Find where the given text appears and provide that cell's center as [x, y] coordinate. 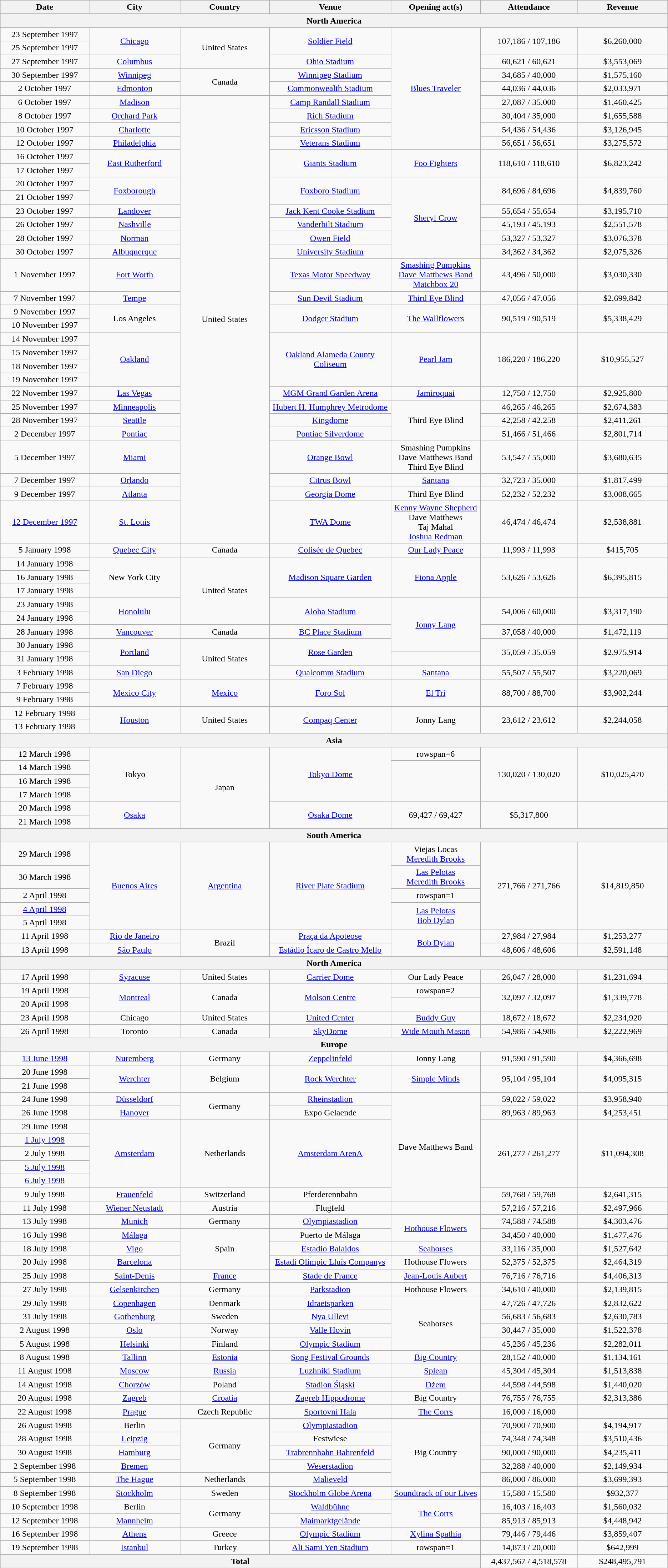
Austria [225, 1208]
29 March 1998 [45, 854]
Pearl Jam [435, 359]
$3,859,407 [623, 1534]
$1,477,476 [623, 1235]
6 July 1998 [45, 1181]
$2,641,315 [623, 1194]
$1,440,020 [623, 1385]
16 September 1998 [45, 1534]
Vanderbilt Stadium [330, 225]
Mannheim [135, 1520]
$4,235,411 [623, 1452]
27,087 / 35,000 [529, 102]
17 January 1998 [45, 591]
Rio de Janeiro [135, 936]
12 February 1998 [45, 713]
Fiona Apple [435, 577]
1 July 1998 [45, 1140]
Russia [225, 1371]
20 April 1998 [45, 1004]
48,606 / 48,606 [529, 950]
Maimarktgelände [330, 1520]
Qualcomm Stadium [330, 672]
$2,075,326 [623, 252]
Orchard Park [135, 116]
46,265 / 46,265 [529, 407]
Soundtrack of our Lives [435, 1493]
21 March 1998 [45, 822]
30 September 1997 [45, 75]
Foxborough [135, 191]
Tempe [135, 298]
Stade de France [330, 1276]
88,700 / 88,700 [529, 693]
9 December 1997 [45, 494]
Zeppelinfeld [330, 1058]
9 November 1997 [45, 312]
Estádio Ícaro de Castro Mello [330, 950]
Smashing PumpkinsDave Matthews BandMatchbox 20 [435, 275]
Xylina Spathia [435, 1534]
26 October 1997 [45, 225]
United Center [330, 1018]
Las Vegas [135, 393]
$3,030,330 [623, 275]
Japan [225, 788]
8 October 1997 [45, 116]
12 December 1997 [45, 522]
8 August 1998 [45, 1357]
20 June 1998 [45, 1072]
Czech Republic [225, 1412]
East Rutherford [135, 163]
30 August 1998 [45, 1452]
Charlotte [135, 129]
19 April 1998 [45, 990]
Moscow [135, 1371]
17 October 1997 [45, 170]
23 April 1998 [45, 1018]
2 December 1997 [45, 434]
$2,591,148 [623, 950]
$3,195,710 [623, 211]
12 March 1998 [45, 754]
Malieveld [330, 1479]
$4,406,313 [623, 1276]
Miami [135, 457]
$4,194,917 [623, 1425]
Tallinn [135, 1357]
City [135, 7]
19 November 1997 [45, 379]
Jean-Louis Aubert [435, 1276]
Syracuse [135, 977]
86,000 / 86,000 [529, 1479]
2 September 1998 [45, 1466]
10 October 1997 [45, 129]
$4,095,315 [623, 1079]
Georgia Dome [330, 494]
33,116 / 35,000 [529, 1249]
Athens [135, 1534]
Columbus [135, 61]
Las PelotasBob Dylan [435, 916]
20 July 1998 [45, 1262]
$6,395,815 [623, 577]
Honolulu [135, 611]
Pontiac Silverdome [330, 434]
26 June 1998 [45, 1113]
4,437,567 / 4,518,578 [529, 1561]
1 November 1997 [45, 275]
Fort Worth [135, 275]
$2,538,881 [623, 522]
14,873 / 20,000 [529, 1547]
$3,699,393 [623, 1479]
13 June 1998 [45, 1058]
Jack Kent Cooke Stadium [330, 211]
34,362 / 34,362 [529, 252]
Estadi Olímpic Lluís Companys [330, 1262]
14 August 1998 [45, 1385]
rowspan=2 [435, 990]
107,186 / 107,186 [529, 41]
Pontiac [135, 434]
Zagreb Hippodrome [330, 1398]
Foxboro Stadium [330, 191]
12 September 1998 [45, 1520]
$3,126,945 [623, 129]
Song Festival Grounds [330, 1357]
44,598 / 44,598 [529, 1385]
23 October 1997 [45, 211]
Veterans Stadium [330, 143]
Carrier Dome [330, 977]
Istanbul [135, 1547]
$4,253,451 [623, 1113]
Buddy Guy [435, 1018]
85,913 / 85,913 [529, 1520]
San Diego [135, 672]
45,236 / 45,236 [529, 1344]
$2,551,578 [623, 225]
Tokyo [135, 774]
$3,008,665 [623, 494]
$2,832,622 [623, 1303]
34,685 / 40,000 [529, 75]
Foo Fighters [435, 163]
53,547 / 55,000 [529, 457]
Tokyo Dome [330, 774]
TWA Dome [330, 522]
130,020 / 130,020 [529, 774]
15 November 1997 [45, 352]
Texas Motor Speedway [330, 275]
São Paulo [135, 950]
28 January 1998 [45, 631]
17 March 1998 [45, 795]
89,963 / 89,963 [529, 1113]
$1,231,694 [623, 977]
5 December 1997 [45, 457]
Luzhniki Stadium [330, 1371]
$2,033,971 [623, 89]
Ohio Stadium [330, 61]
Turkey [225, 1547]
Dave Matthews Band [435, 1146]
2 April 1998 [45, 895]
$2,925,800 [623, 393]
54,436 / 54,436 [529, 129]
16,403 / 16,403 [529, 1507]
55,654 / 55,654 [529, 211]
Croatia [225, 1398]
Winnipeg Stadium [330, 75]
Commonwealth Stadium [330, 89]
5 January 1998 [45, 550]
Ericsson Stadium [330, 129]
59,768 / 59,768 [529, 1194]
Toronto [135, 1031]
Compaq Center [330, 720]
17 April 1998 [45, 977]
$3,275,572 [623, 143]
University Stadium [330, 252]
Albuquerque [135, 252]
74,588 / 74,588 [529, 1221]
28 August 1998 [45, 1439]
Kenny Wayne ShepherdDave MatthewsTaj MahalJoshua Redman [435, 522]
Rock Werchter [330, 1079]
261,277 / 261,277 [529, 1153]
Owen Field [330, 238]
34,610 / 40,000 [529, 1289]
$3,220,069 [623, 672]
3 February 1998 [45, 672]
France [225, 1276]
23 January 1998 [45, 604]
Gothenburg [135, 1316]
Country [225, 7]
28 November 1997 [45, 420]
30,447 / 35,000 [529, 1330]
29 July 1998 [45, 1303]
Barcelona [135, 1262]
Idraetsparken [330, 1303]
rowspan=6 [435, 754]
Camp Randall Stadium [330, 102]
Hamburg [135, 1452]
$2,674,383 [623, 407]
Hubert H. Humphrey Metrodome [330, 407]
$3,317,190 [623, 611]
16,000 / 16,000 [529, 1412]
Trabrennbahn Bahrenfeld [330, 1452]
Asia [334, 740]
Estonia [225, 1357]
Attendance [529, 7]
$1,339,778 [623, 997]
$1,527,642 [623, 1249]
Date [45, 7]
Rich Stadium [330, 116]
21 October 1997 [45, 197]
Oakland [135, 359]
Prague [135, 1412]
76,755 / 76,755 [529, 1398]
Sheryl Crow [435, 218]
$3,510,436 [623, 1439]
6 October 1997 [45, 102]
7 December 1997 [45, 480]
79,446 / 79,446 [529, 1534]
Giants Stadium [330, 163]
Opening act(s) [435, 7]
Brazil [225, 943]
Norway [225, 1330]
Valle Hovin [330, 1330]
25 September 1997 [45, 48]
5 September 1998 [45, 1479]
Málaga [135, 1235]
28,152 / 40,000 [529, 1357]
Atlanta [135, 494]
Orange Bowl [330, 457]
Flugfeld [330, 1208]
$3,076,378 [623, 238]
Citrus Bowl [330, 480]
Spain [225, 1249]
$1,253,277 [623, 936]
Sportovní Hala [330, 1412]
Quebec City [135, 550]
The Wallflowers [435, 318]
Vigo [135, 1249]
Smashing PumpkinsDave Matthews BandThird Eye Blind [435, 457]
5 April 1998 [45, 923]
Chorzów [135, 1385]
Los Angeles [135, 318]
52,232 / 52,232 [529, 494]
Kingdome [330, 420]
Denmark [225, 1303]
32,723 / 35,000 [529, 480]
$1,134,161 [623, 1357]
$1,575,160 [623, 75]
Houston [135, 720]
11,993 / 11,993 [529, 550]
Stockholm [135, 1493]
16 March 1998 [45, 781]
91,590 / 91,590 [529, 1058]
Jamiroquai [435, 393]
Blues Traveler [435, 89]
$1,513,838 [623, 1371]
18 November 1997 [45, 366]
Greece [225, 1534]
$3,680,635 [623, 457]
20 October 1997 [45, 184]
Switzerland [225, 1194]
$6,823,242 [623, 163]
13 April 1998 [45, 950]
26 April 1998 [45, 1031]
El Tri [435, 693]
27 July 1998 [45, 1289]
57,216 / 57,216 [529, 1208]
$1,522,378 [623, 1330]
16 January 1998 [45, 577]
$2,411,261 [623, 420]
186,220 / 186,220 [529, 359]
90,519 / 90,519 [529, 318]
26,047 / 28,000 [529, 977]
95,104 / 95,104 [529, 1079]
Estadio Balaídos [330, 1249]
Orlando [135, 480]
$2,699,842 [623, 298]
Praça da Apoteose [330, 936]
Leipzig [135, 1439]
59,022 / 59,022 [529, 1099]
7 November 1997 [45, 298]
Rheinstadion [330, 1099]
47,726 / 47,726 [529, 1303]
Weserstadion [330, 1466]
56,651 / 56,651 [529, 143]
Montreal [135, 997]
7 February 1998 [45, 686]
54,986 / 54,986 [529, 1031]
9 July 1998 [45, 1194]
30 March 1998 [45, 877]
24 January 1998 [45, 618]
47,056 / 47,056 [529, 298]
Nashville [135, 225]
2 October 1997 [45, 89]
25 July 1998 [45, 1276]
10 November 1997 [45, 325]
12 October 1997 [45, 143]
Edmonton [135, 89]
24 June 1998 [45, 1099]
Norman [135, 238]
Sun Devil Stadium [330, 298]
$4,448,942 [623, 1520]
12,750 / 12,750 [529, 393]
5 August 1998 [45, 1344]
23 September 1997 [45, 34]
32,097 / 32,097 [529, 997]
Werchter [135, 1079]
Venue [330, 7]
16 July 1998 [45, 1235]
30,404 / 35,000 [529, 116]
13 February 1998 [45, 727]
Rose Garden [330, 652]
Parkstadion [330, 1289]
The Hague [135, 1479]
Ali Sami Yen Stadium [330, 1547]
Argentina [225, 886]
271,766 / 271,766 [529, 886]
Stadion Śląski [330, 1385]
$2,801,714 [623, 434]
Helsinki [135, 1344]
16 October 1997 [45, 156]
Munich [135, 1221]
18 July 1998 [45, 1249]
Winnipeg [135, 75]
5 July 1998 [45, 1167]
Pferderennbahn [330, 1194]
Simple Minds [435, 1079]
$4,839,760 [623, 191]
76,716 / 76,716 [529, 1276]
Amsterdam [135, 1153]
$415,705 [623, 550]
Copenhagen [135, 1303]
70,900 / 70,900 [529, 1425]
26 August 1998 [45, 1425]
Amsterdam ArenA [330, 1153]
New York City [135, 577]
118,610 / 118,610 [529, 163]
$2,139,815 [623, 1289]
Viejas LocasMeredith Brooks [435, 854]
60,621 / 60,621 [529, 61]
31 January 1998 [45, 659]
Wiener Neustadt [135, 1208]
$2,149,934 [623, 1466]
54,006 / 60,000 [529, 611]
13 July 1998 [45, 1221]
Saint-Denis [135, 1276]
$2,975,914 [623, 652]
Total [241, 1561]
43,496 / 50,000 [529, 275]
22 August 1998 [45, 1412]
$5,317,800 [529, 815]
$3,553,069 [623, 61]
$1,560,032 [623, 1507]
45,193 / 45,193 [529, 225]
$2,630,783 [623, 1316]
$3,902,244 [623, 693]
20 March 1998 [45, 808]
$2,234,920 [623, 1018]
11 April 1998 [45, 936]
69,427 / 69,427 [435, 815]
Europe [334, 1045]
Vancouver [135, 631]
44,036 / 44,036 [529, 89]
Splean [435, 1371]
Hanover [135, 1113]
2 August 1998 [45, 1330]
Frauenfeld [135, 1194]
46,474 / 46,474 [529, 522]
53,327 / 53,327 [529, 238]
Puerto de Málaga [330, 1235]
Colisée de Quebec [330, 550]
Madison Square Garden [330, 577]
Portland [135, 652]
55,507 / 55,507 [529, 672]
South America [334, 835]
Wide Mouth Mason [435, 1031]
14 November 1997 [45, 339]
Stockholm Globe Arena [330, 1493]
Düsseldorf [135, 1099]
$2,244,058 [623, 720]
$10,025,470 [623, 774]
River Plate Stadium [330, 886]
St. Louis [135, 522]
25 November 1997 [45, 407]
27,984 / 27,984 [529, 936]
Bob Dylan [435, 943]
MGM Grand Garden Arena [330, 393]
Gelsenkirchen [135, 1289]
Waldbühne [330, 1507]
Poland [225, 1385]
Seattle [135, 420]
Soldier Field [330, 41]
52,375 / 52,375 [529, 1262]
Zagreb [135, 1398]
$11,094,308 [623, 1153]
34,450 / 40,000 [529, 1235]
Oslo [135, 1330]
Philadelphia [135, 143]
29 June 1998 [45, 1126]
Dżem [435, 1385]
$2,497,966 [623, 1208]
30 October 1997 [45, 252]
10 September 1998 [45, 1507]
SkyDome [330, 1031]
$5,338,429 [623, 318]
Bremen [135, 1466]
Foro Sol [330, 693]
23,612 / 23,612 [529, 720]
74,348 / 74,348 [529, 1439]
4 April 1998 [45, 909]
$1,460,425 [623, 102]
11 August 1998 [45, 1371]
$4,366,698 [623, 1058]
$10,955,527 [623, 359]
18,672 / 18,672 [529, 1018]
51,466 / 51,466 [529, 434]
2 July 1998 [45, 1154]
Finland [225, 1344]
8 September 1998 [45, 1493]
$4,303,476 [623, 1221]
Molson Centre [330, 997]
$642,999 [623, 1547]
Aloha Stadium [330, 611]
$6,260,000 [623, 41]
35,059 / 35,059 [529, 652]
Mexico City [135, 693]
11 July 1998 [45, 1208]
30 January 1998 [45, 645]
28 October 1997 [45, 238]
Osaka Dome [330, 815]
14 March 1998 [45, 767]
$932,377 [623, 1493]
27 September 1997 [45, 61]
$2,222,969 [623, 1031]
20 August 1998 [45, 1398]
Osaka [135, 815]
Landover [135, 211]
14 January 1998 [45, 564]
19 September 1998 [45, 1547]
37,058 / 40,000 [529, 631]
Buenos Aires [135, 886]
42,258 / 42,258 [529, 420]
53,626 / 53,626 [529, 577]
Nya Ullevi [330, 1316]
Nuremberg [135, 1058]
9 February 1998 [45, 700]
Revenue [623, 7]
$1,472,119 [623, 631]
56,683 / 56,683 [529, 1316]
$248,495,791 [623, 1561]
$2,313,386 [623, 1398]
Dodger Stadium [330, 318]
$2,282,011 [623, 1344]
Mexico [225, 693]
21 June 1998 [45, 1085]
BC Place Stadium [330, 631]
Festwiese [330, 1439]
$1,655,588 [623, 116]
Belgium [225, 1079]
Oakland Alameda County Coliseum [330, 359]
Expo Gelaende [330, 1113]
$1,817,499 [623, 480]
84,696 / 84,696 [529, 191]
$14,819,850 [623, 886]
Las PelotasMeredith Brooks [435, 877]
15,580 / 15,580 [529, 1493]
Minneapolis [135, 407]
$2,464,319 [623, 1262]
22 November 1997 [45, 393]
$3,958,940 [623, 1099]
45,304 / 45,304 [529, 1371]
Madison [135, 102]
32,288 / 40,000 [529, 1466]
31 July 1998 [45, 1316]
90,000 / 90,000 [529, 1452]
